Capture the cell that displays the provided text and extract its [X, Y] central coordinate. 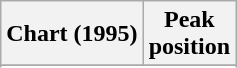
Peak position [189, 34]
Chart (1995) [72, 34]
